Locate the cell with the specified text and output its [x, y] center coordinate. 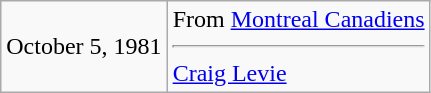
From Montreal CanadiensCraig Levie [298, 47]
October 5, 1981 [84, 47]
